Return (x, y) of the center of cell containing provided text 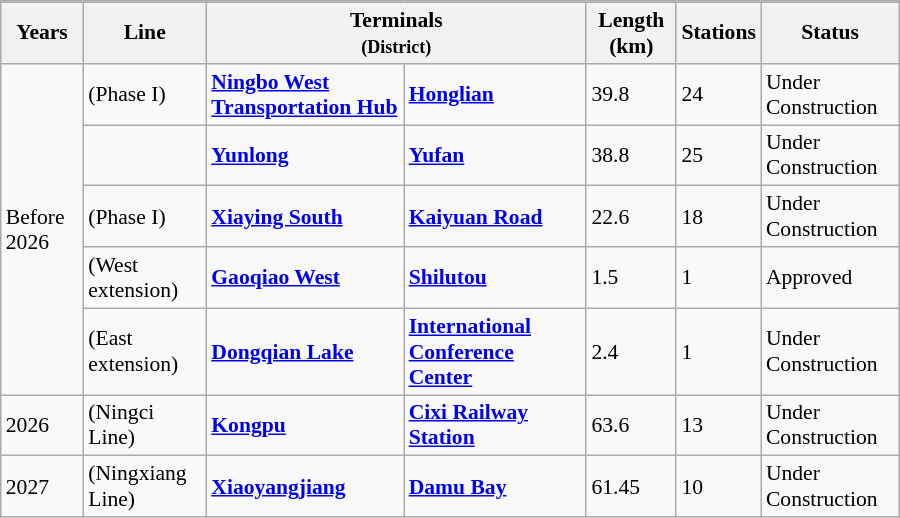
Xiaying South (304, 216)
Ningbo West Transportation Hub (304, 94)
Damu Bay (496, 486)
Before 2026 (42, 230)
Kaiyuan Road (496, 216)
Honglian (496, 94)
(East extension) (144, 352)
(Ningxiang Line) (144, 486)
24 (718, 94)
Xiaoyangjiang (304, 486)
39.8 (631, 94)
10 (718, 486)
18 (718, 216)
Years (42, 34)
Length (km) (631, 34)
1.5 (631, 278)
Stations (718, 34)
International Conference Center (496, 352)
2026 (42, 426)
Status (830, 34)
63.6 (631, 426)
13 (718, 426)
Yufan (496, 156)
2.4 (631, 352)
Dongqian Lake (304, 352)
Kongpu (304, 426)
61.45 (631, 486)
38.8 (631, 156)
22.6 (631, 216)
Terminals(District) (396, 34)
Approved (830, 278)
25 (718, 156)
Shilutou (496, 278)
(Ningci Line) (144, 426)
2027 (42, 486)
Yunlong (304, 156)
Line (144, 34)
Gaoqiao West (304, 278)
(West extension) (144, 278)
Cixi Railway Station (496, 426)
